Locate the cell with the specified text and output its (X, Y) center coordinate. 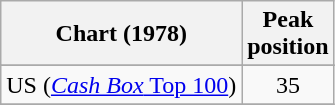
Peakposition (288, 34)
Chart (1978) (122, 34)
US (Cash Box Top 100) (122, 85)
35 (288, 85)
